Pinpoint the cell where the given text exists, returning its [x, y] midpoint coordinate. 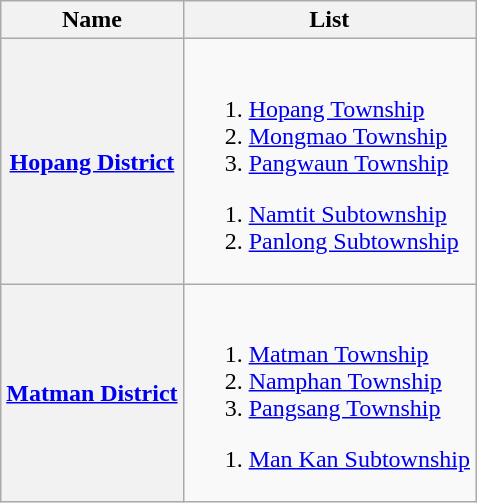
Hopang TownshipMongmao TownshipPangwaun TownshipNamtit SubtownshipPanlong Subtownship [329, 162]
Matman TownshipNamphan TownshipPangsang TownshipMan Kan Subtownship [329, 393]
Hopang District [92, 162]
Matman District [92, 393]
Name [92, 20]
List [329, 20]
